Return the [x, y] coordinate for the center point of the cell that contains the specified text.  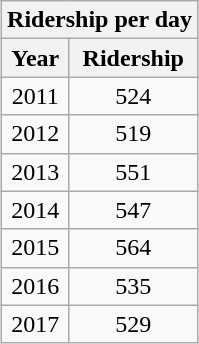
519 [134, 134]
2012 [36, 134]
524 [134, 96]
2016 [36, 286]
2014 [36, 210]
535 [134, 286]
2017 [36, 324]
2011 [36, 96]
Ridership per day [100, 20]
2013 [36, 172]
564 [134, 248]
2015 [36, 248]
551 [134, 172]
Ridership [134, 58]
547 [134, 210]
Year [36, 58]
529 [134, 324]
